Search for the cell housing the specified text and yield its (x, y) center coordinate. 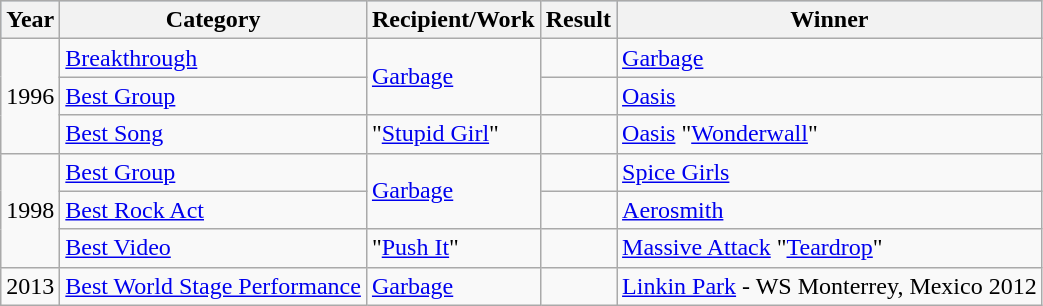
"Push It" (453, 248)
Breakthrough (214, 58)
Spice Girls (830, 172)
1996 (30, 96)
"Stupid Girl" (453, 134)
1998 (30, 210)
Category (214, 20)
Best Song (214, 134)
Linkin Park - WS Monterrey, Mexico 2012 (830, 286)
Oasis "Wonderwall" (830, 134)
Best Video (214, 248)
Aerosmith (830, 210)
2013 (30, 286)
Massive Attack "Teardrop" (830, 248)
Year (30, 20)
Recipient/Work (453, 20)
Result (578, 20)
Oasis (830, 96)
Best Rock Act (214, 210)
Winner (830, 20)
Best World Stage Performance (214, 286)
